Output the [X, Y] coordinate of the center of the cell containing the given text.  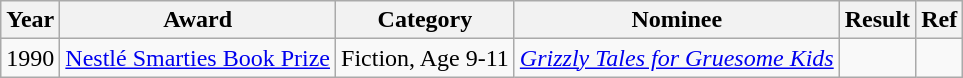
Nestlé Smarties Book Prize [198, 58]
1990 [30, 58]
Fiction, Age 9-11 [426, 58]
Nominee [676, 20]
Award [198, 20]
Result [877, 20]
Year [30, 20]
Category [426, 20]
Grizzly Tales for Gruesome Kids [676, 58]
Ref [940, 20]
